Output the [x, y] coordinate of the center of the cell containing the given text.  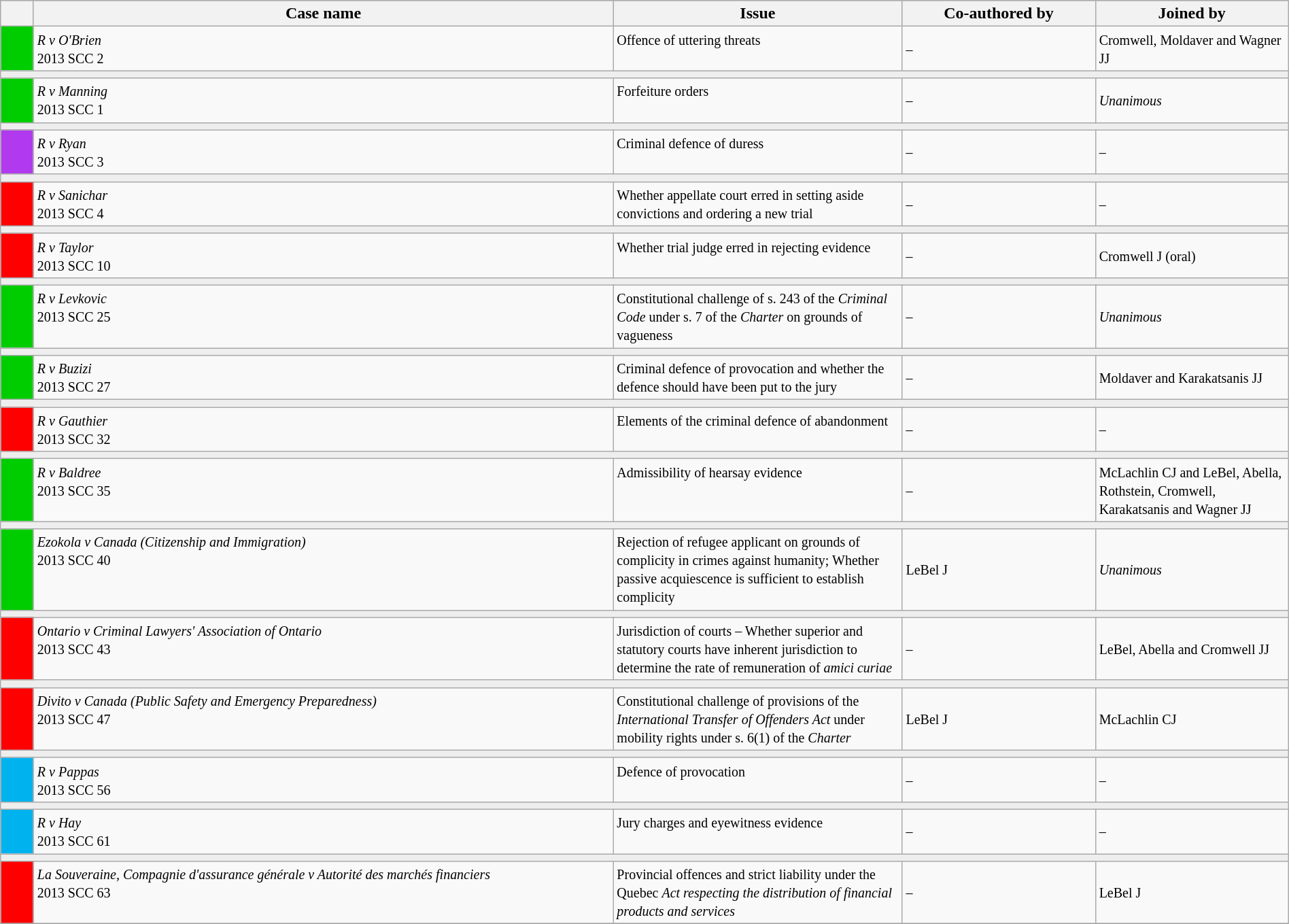
Jury charges and eyewitness evidence [757, 831]
Joined by [1192, 14]
Criminal defence of duress [757, 152]
Provincial offences and strict liability under the Quebec Act respecting the distribution of financial products and services [757, 893]
LeBel, Abella and Cromwell JJ [1192, 649]
Offence of uttering threats [757, 49]
R v Ryan 2013 SCC 3 [324, 152]
R v Sanichar 2013 SCC 4 [324, 204]
Constitutional challenge of s. 243 of the Criminal Code under s. 7 of the Charter on grounds of vagueness [757, 316]
Issue [757, 14]
R v Levkovic 2013 SCC 25 [324, 316]
R v Baldree 2013 SCC 35 [324, 490]
Admissibility of hearsay evidence [757, 490]
Criminal defence of provocation and whether the defence should have been put to the jury [757, 378]
Forfeiture orders [757, 101]
Cromwell, Moldaver and Wagner JJ [1192, 49]
Case name [324, 14]
R v Manning 2013 SCC 1 [324, 101]
Ezokola v Canada (Citizenship and Immigration) 2013 SCC 40 [324, 570]
Whether appellate court erred in setting aside convictions and ordering a new trial [757, 204]
Elements of the criminal defence of abandonment [757, 430]
Whether trial judge erred in rejecting evidence [757, 256]
McLachlin CJ and LeBel, Abella, Rothstein, Cromwell, Karakatsanis and Wagner JJ [1192, 490]
McLachlin CJ [1192, 719]
Divito v Canada (Public Safety and Emergency Preparedness) 2013 SCC 47 [324, 719]
R v O'Brien 2013 SCC 2 [324, 49]
La Souveraine, Compagnie d'assurance générale v Autorité des marchés financiers 2013 SCC 63 [324, 893]
R v Buzizi 2013 SCC 27 [324, 378]
Ontario v Criminal Lawyers' Association of Ontario 2013 SCC 43 [324, 649]
Cromwell J (oral) [1192, 256]
R v Taylor 2013 SCC 10 [324, 256]
R v Gauthier 2013 SCC 32 [324, 430]
Constitutional challenge of provisions of the International Transfer of Offenders Act under mobility rights under s. 6(1) of the Charter [757, 719]
R v Pappas 2013 SCC 56 [324, 779]
Moldaver and Karakatsanis JJ [1192, 378]
Co-authored by [999, 14]
R v Hay 2013 SCC 61 [324, 831]
Jurisdiction of courts – Whether superior and statutory courts have inherent jurisdiction to determine the rate of remuneration of amici curiae [757, 649]
Defence of provocation [757, 779]
